Determine the (x, y) coordinate at the center of the cell enclosing the given text.  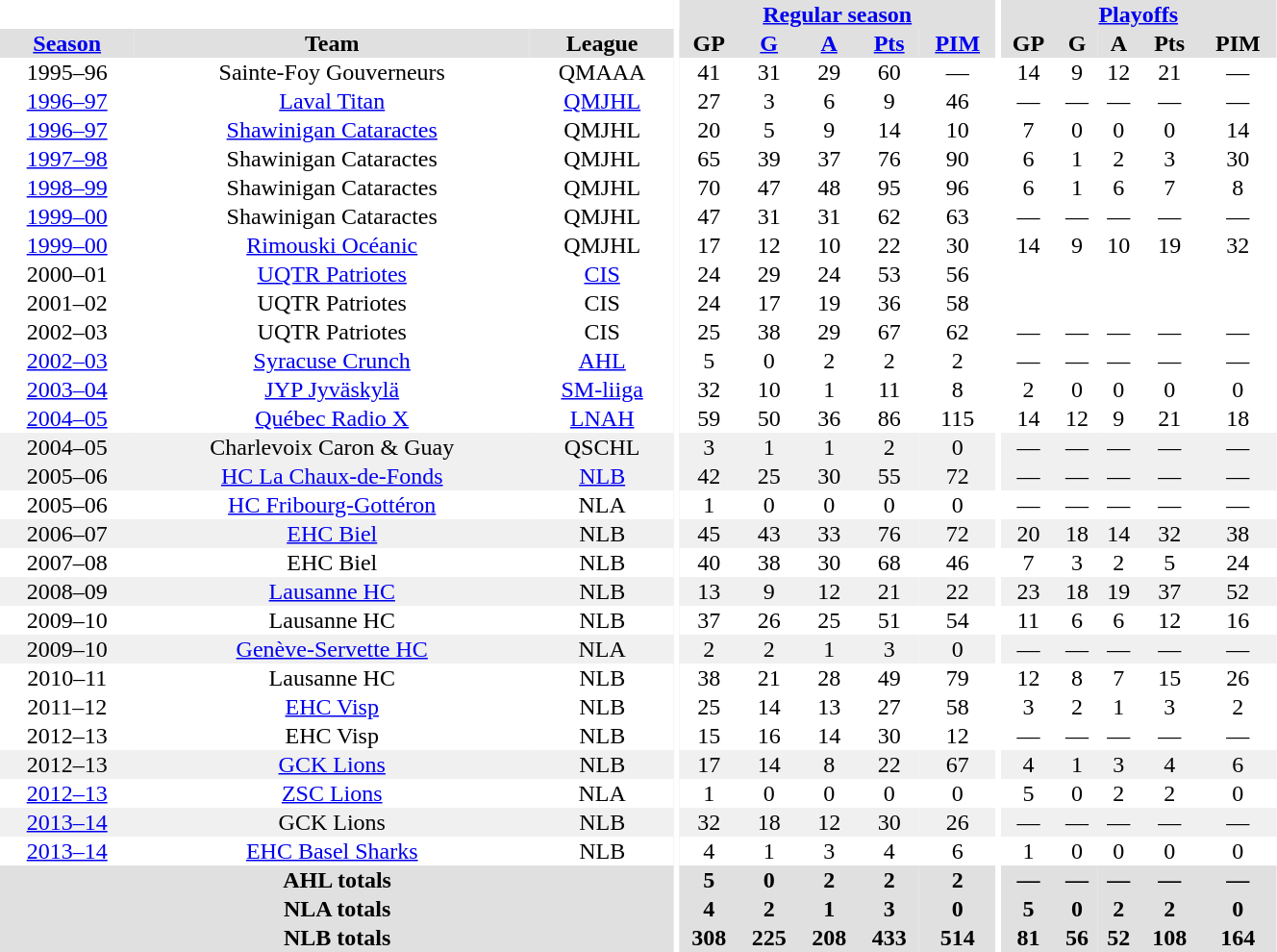
43 (768, 534)
Laval Titan (332, 101)
Québec Radio X (332, 418)
433 (889, 938)
81 (1028, 938)
2008–09 (67, 591)
SM-liiga (602, 389)
33 (829, 534)
54 (958, 620)
48 (829, 188)
2000–01 (67, 274)
60 (889, 72)
Syracuse Crunch (332, 361)
QSCHL (602, 447)
2003–04 (67, 389)
2006–07 (67, 534)
1995–96 (67, 72)
42 (709, 476)
164 (1238, 938)
1997–98 (67, 159)
55 (889, 476)
96 (958, 188)
51 (889, 620)
2011–12 (67, 707)
HC Fribourg-Gottéron (332, 505)
AHL totals (337, 880)
2007–08 (67, 563)
68 (889, 563)
AHL (602, 361)
70 (709, 188)
Rimouski Océanic (332, 245)
2010–11 (67, 678)
NLB totals (337, 938)
40 (709, 563)
JYP Jyväskylä (332, 389)
Sainte-Foy Gouverneurs (332, 72)
1998–99 (67, 188)
ZSC Lions (332, 793)
NLA totals (337, 909)
39 (768, 159)
QMAAA (602, 72)
115 (958, 418)
79 (958, 678)
LNAH (602, 418)
Season (67, 43)
Genève-Servette HC (332, 649)
225 (768, 938)
Charlevoix Caron & Guay (332, 447)
28 (829, 678)
41 (709, 72)
Team (332, 43)
50 (768, 418)
HC La Chaux-de-Fonds (332, 476)
308 (709, 938)
Playoffs (1139, 14)
League (602, 43)
108 (1169, 938)
63 (958, 216)
45 (709, 534)
90 (958, 159)
EHC Basel Sharks (332, 851)
86 (889, 418)
Regular season (838, 14)
53 (889, 274)
49 (889, 678)
65 (709, 159)
95 (889, 188)
59 (709, 418)
208 (829, 938)
514 (958, 938)
23 (1028, 591)
2001–02 (67, 303)
